Search for the cell housing the specified text and yield its [x, y] center coordinate. 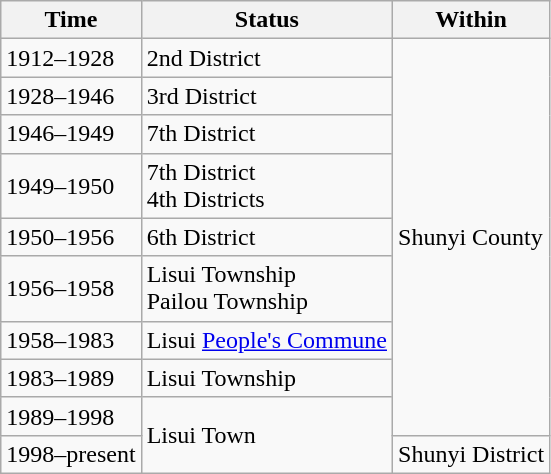
7th District [266, 134]
1946–1949 [71, 134]
Time [71, 20]
1928–1946 [71, 96]
Shunyi County [472, 238]
1983–1989 [71, 378]
1949–1950 [71, 186]
Lisui Township [266, 378]
3rd District [266, 96]
1998–present [71, 454]
Lisui People's Commune [266, 340]
1989–1998 [71, 416]
1956–1958 [71, 288]
6th District [266, 237]
7th District4th Districts [266, 186]
1958–1983 [71, 340]
Lisui TownshipPailou Township [266, 288]
Lisui Town [266, 435]
2nd District [266, 58]
Shunyi District [472, 454]
Within [472, 20]
1912–1928 [71, 58]
1950–1956 [71, 237]
Status [266, 20]
